Return [X, Y] of the center of cell containing provided text 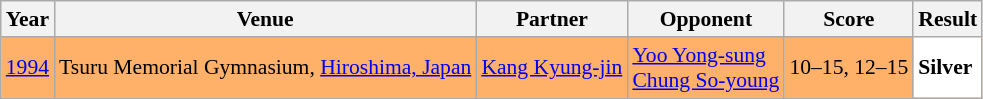
Score [848, 19]
Result [948, 19]
1994 [28, 68]
Tsuru Memorial Gymnasium, Hiroshima, Japan [265, 68]
Year [28, 19]
Opponent [706, 19]
Kang Kyung-jin [552, 68]
Yoo Yong-sung Chung So-young [706, 68]
Venue [265, 19]
Silver [948, 68]
Partner [552, 19]
10–15, 12–15 [848, 68]
